Provide the [x, y] coordinate of the cell's center where the given text is located.  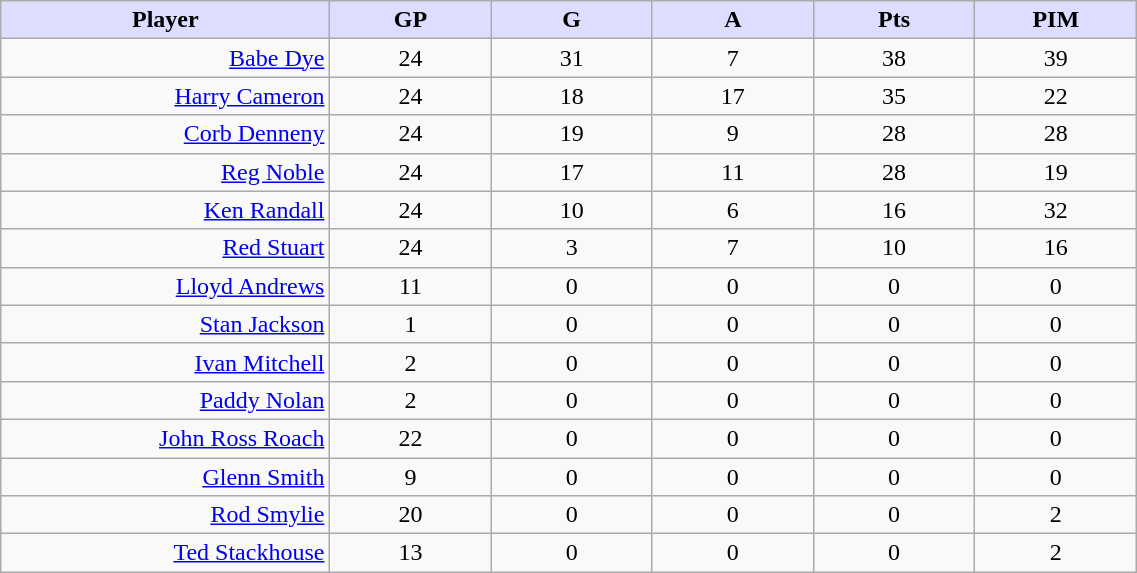
38 [894, 58]
Babe Dye [166, 58]
Pts [894, 20]
39 [1056, 58]
Lloyd Andrews [166, 286]
6 [732, 210]
1 [410, 324]
Paddy Nolan [166, 400]
Stan Jackson [166, 324]
Reg Noble [166, 172]
Corb Denneny [166, 134]
Ken Randall [166, 210]
35 [894, 96]
PIM [1056, 20]
3 [572, 248]
Red Stuart [166, 248]
Glenn Smith [166, 477]
13 [410, 553]
A [732, 20]
John Ross Roach [166, 438]
Harry Cameron [166, 96]
20 [410, 515]
GP [410, 20]
Rod Smylie [166, 515]
Ted Stackhouse [166, 553]
18 [572, 96]
31 [572, 58]
32 [1056, 210]
Ivan Mitchell [166, 362]
G [572, 20]
Player [166, 20]
